Pinpoint the cell where the given text exists, returning its (X, Y) midpoint coordinate. 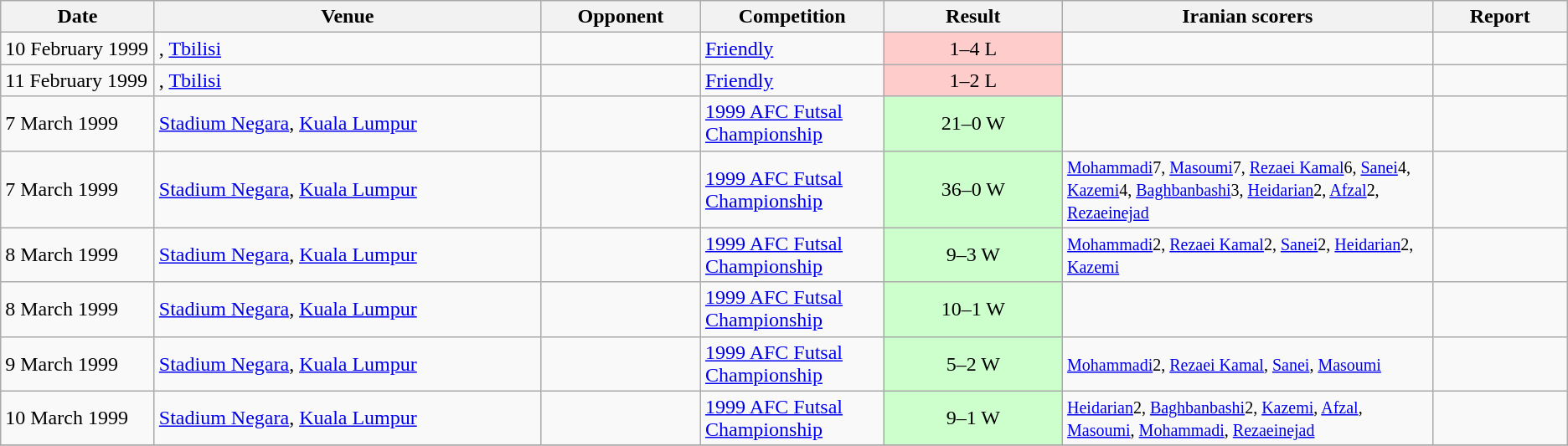
Mohammadi2, Rezaei Kamal, Sanei, Masoumi (1248, 363)
Report (1499, 17)
Result (973, 17)
10–1 W (973, 310)
Venue (347, 17)
1–2 L (973, 80)
36–0 W (973, 189)
Competition (792, 17)
Heidarian2, Baghbanbashi2, Kazemi, Afzal, Masoumi, Mohammadi, Rezaeinejad (1248, 418)
1–4 L (973, 49)
9–3 W (973, 254)
Mohammadi2, Rezaei Kamal2, Sanei2, Heidarian2, Kazemi (1248, 254)
Mohammadi7, Masoumi7, Rezaei Kamal6, Sanei4, Kazemi4, Baghbanbashi3, Heidarian2, Afzal2, Rezaeinejad (1248, 189)
21–0 W (973, 124)
Date (78, 17)
9–1 W (973, 418)
10 March 1999 (78, 418)
10 February 1999 (78, 49)
5–2 W (973, 363)
11 February 1999 (78, 80)
Opponent (620, 17)
Iranian scorers (1248, 17)
9 March 1999 (78, 363)
